Locate the cell with the specified text and output its (x, y) center coordinate. 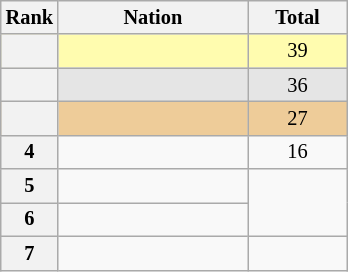
Rank (30, 17)
Nation (153, 17)
Total (298, 17)
27 (298, 118)
16 (298, 152)
4 (30, 152)
39 (298, 51)
6 (30, 219)
7 (30, 253)
5 (30, 186)
36 (298, 85)
